Pinpoint the cell where the given text exists, returning its (x, y) midpoint coordinate. 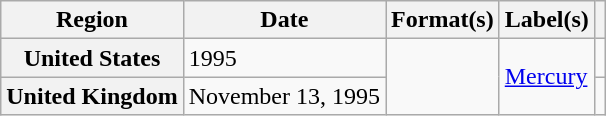
Region (92, 20)
Mercury (546, 77)
Date (284, 20)
United States (92, 58)
Format(s) (443, 20)
1995 (284, 58)
Label(s) (546, 20)
November 13, 1995 (284, 96)
United Kingdom (92, 96)
